Return (x, y) of the center of cell containing provided text 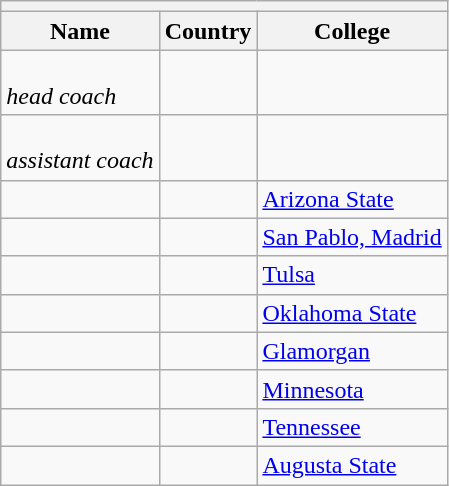
Name (80, 31)
College (352, 31)
Arizona State (352, 199)
Oklahoma State (352, 313)
assistant coach (80, 148)
Augusta State (352, 465)
Glamorgan (352, 351)
Tennessee (352, 427)
Minnesota (352, 389)
head coach (80, 82)
San Pablo, Madrid (352, 237)
Tulsa (352, 275)
Country (208, 31)
